Find where the given text appears and provide that cell's center as (x, y) coordinate. 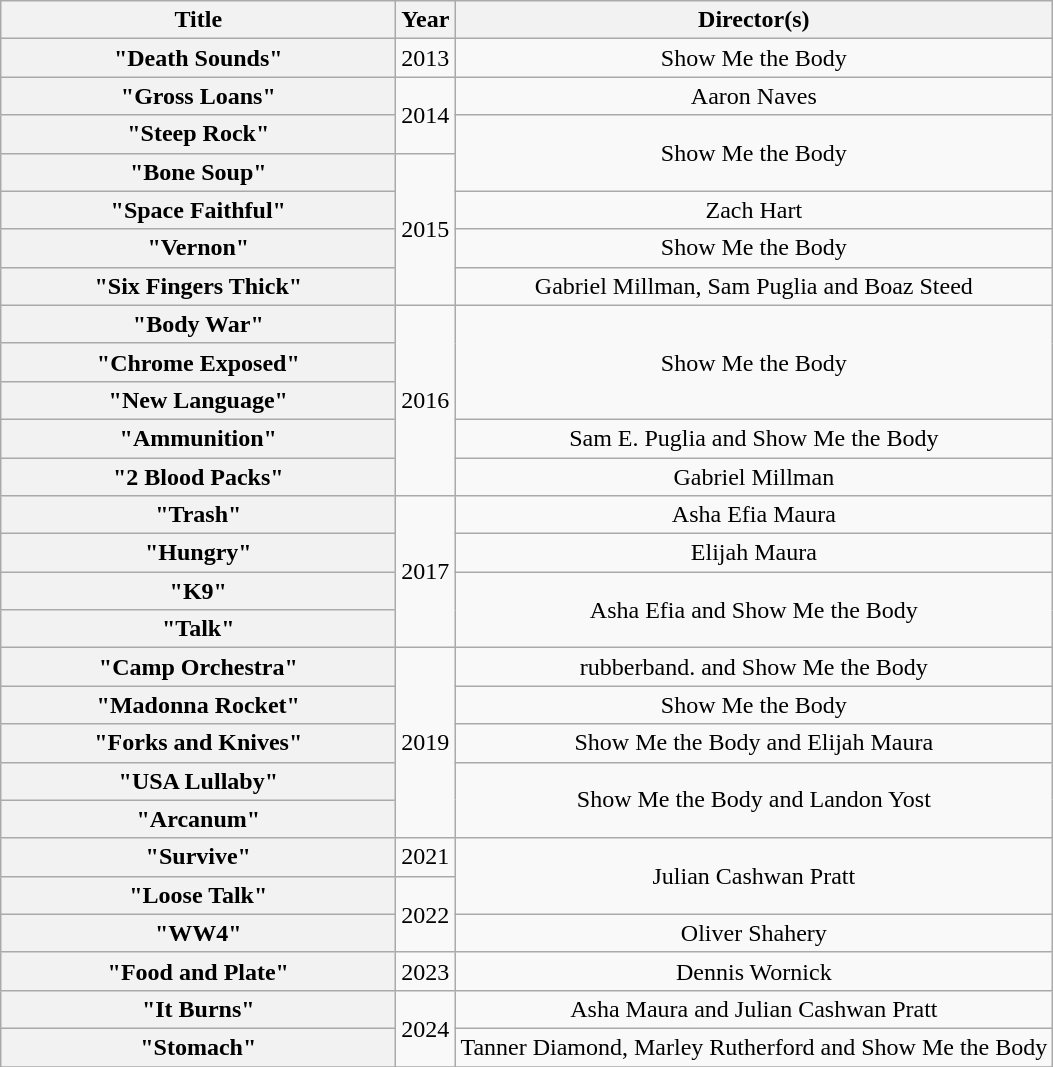
"Six Fingers Thick" (198, 286)
"Body War" (198, 324)
"Forks and Knives" (198, 743)
Oliver Shahery (754, 933)
"Vernon" (198, 248)
2017 (426, 572)
2024 (426, 1028)
"USA Lullaby" (198, 781)
Sam E. Puglia and Show Me the Body (754, 438)
"It Burns" (198, 1009)
Zach Hart (754, 210)
Show Me the Body and Landon Yost (754, 800)
"K9" (198, 591)
2014 (426, 115)
Gabriel Millman, Sam Puglia and Boaz Steed (754, 286)
"Chrome Exposed" (198, 362)
"Death Sounds" (198, 58)
"2 Blood Packs" (198, 477)
Title (198, 20)
"Steep Rock" (198, 134)
Dennis Wornick (754, 971)
Asha Efia Maura (754, 515)
"Loose Talk" (198, 895)
Show Me the Body and Elijah Maura (754, 743)
Director(s) (754, 20)
"Survive" (198, 857)
"Bone Soup" (198, 172)
2023 (426, 971)
"Talk" (198, 629)
Tanner Diamond, Marley Rutherford and Show Me the Body (754, 1047)
"Ammunition" (198, 438)
Gabriel Millman (754, 477)
2019 (426, 743)
Elijah Maura (754, 553)
"Trash" (198, 515)
"Space Faithful" (198, 210)
2016 (426, 400)
"Gross Loans" (198, 96)
2013 (426, 58)
rubberband. and Show Me the Body (754, 667)
"Food and Plate" (198, 971)
"Madonna Rocket" (198, 705)
"Hungry" (198, 553)
Year (426, 20)
2022 (426, 914)
"WW4" (198, 933)
"New Language" (198, 400)
"Stomach" (198, 1047)
"Camp Orchestra" (198, 667)
Aaron Naves (754, 96)
2015 (426, 229)
"Arcanum" (198, 819)
Asha Efia and Show Me the Body (754, 610)
Julian Cashwan Pratt (754, 876)
Asha Maura and Julian Cashwan Pratt (754, 1009)
2021 (426, 857)
